Detect which cell encompasses the target text, then output its (X, Y) center coordinate. 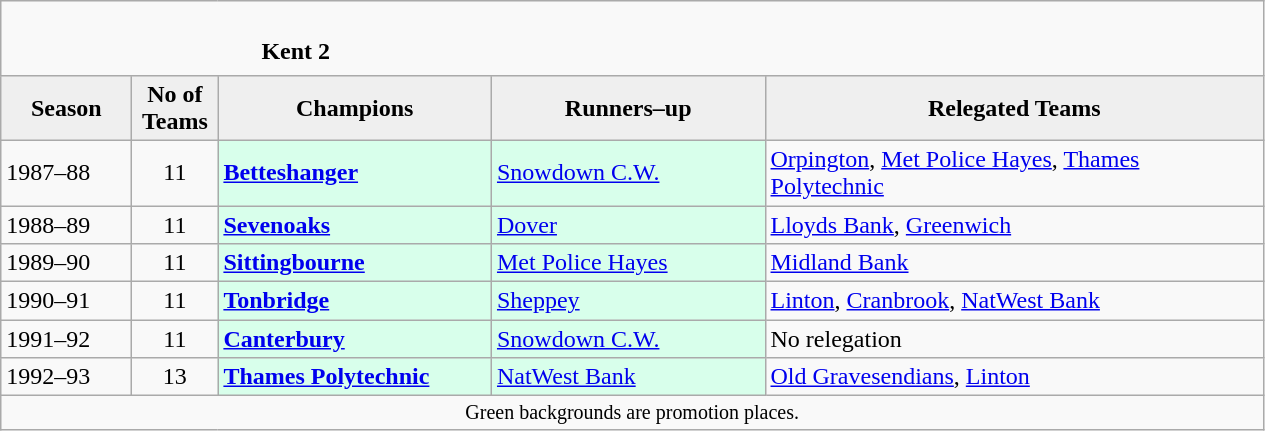
Linton, Cranbrook, NatWest Bank (1014, 301)
Tonbridge (355, 301)
Dover (628, 225)
1990–91 (66, 301)
Thames Polytechnic (355, 377)
Canterbury (355, 339)
NatWest Bank (628, 377)
Old Gravesendians, Linton (1014, 377)
No relegation (1014, 339)
Sittingbourne (355, 263)
Champions (355, 108)
Relegated Teams (1014, 108)
Season (66, 108)
1991–92 (66, 339)
1992–93 (66, 377)
Lloyds Bank, Greenwich (1014, 225)
13 (175, 377)
Midland Bank (1014, 263)
Orpington, Met Police Hayes, Thames Polytechnic (1014, 172)
Sevenoaks (355, 225)
1987–88 (66, 172)
Runners–up (628, 108)
Sheppey (628, 301)
Green backgrounds are promotion places. (632, 412)
1989–90 (66, 263)
1988–89 (66, 225)
Met Police Hayes (628, 263)
No of Teams (175, 108)
Betteshanger (355, 172)
